Return the (x, y) coordinate for the center point of the cell that contains the specified text.  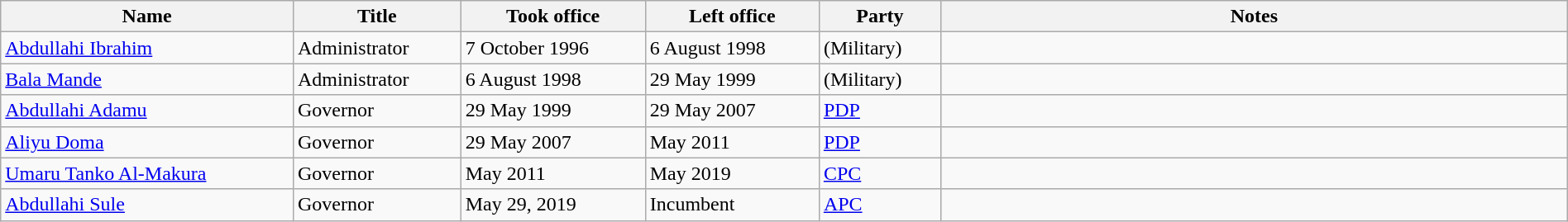
Bala Mande (147, 79)
Left office (732, 17)
Abdullahi Ibrahim (147, 48)
May 29, 2019 (552, 205)
Title (377, 17)
Incumbent (732, 205)
7 October 1996 (552, 48)
Party (880, 17)
Aliyu Doma (147, 142)
Abdullahi Adamu (147, 111)
APC (880, 205)
Umaru Tanko Al-Makura (147, 173)
Took office (552, 17)
CPC (880, 173)
May 2019 (732, 173)
Abdullahi Sule (147, 205)
Notes (1254, 17)
Name (147, 17)
